Locate the cell with the specified text and output its (X, Y) center coordinate. 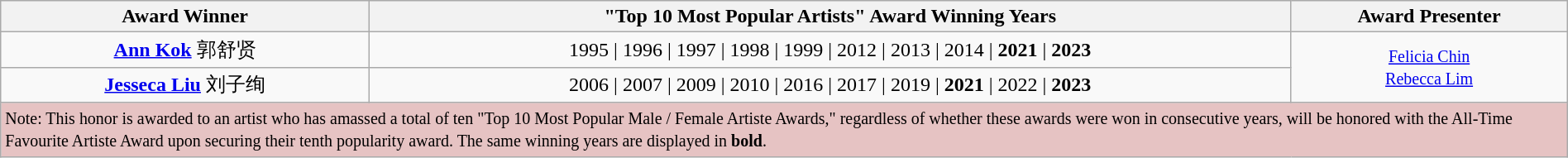
2006 | 2007 | 2009 | 2010 | 2016 | 2017 | 2019 | 2021 | 2022 | 2023 (830, 84)
"Top 10 Most Popular Artists" Award Winning Years (830, 17)
Award Presenter (1429, 17)
1995 | 1996 | 1997 | 1998 | 1999 | 2012 | 2013 | 2014 | 2021 | 2023 (830, 50)
Ann Kok 郭舒贤 (185, 50)
Felicia Chin Rebecca Lim (1429, 68)
Jesseca Liu 刘子绚 (185, 84)
Award Winner (185, 17)
